Determine the (x, y) coordinate at the center of the cell enclosing the given text.  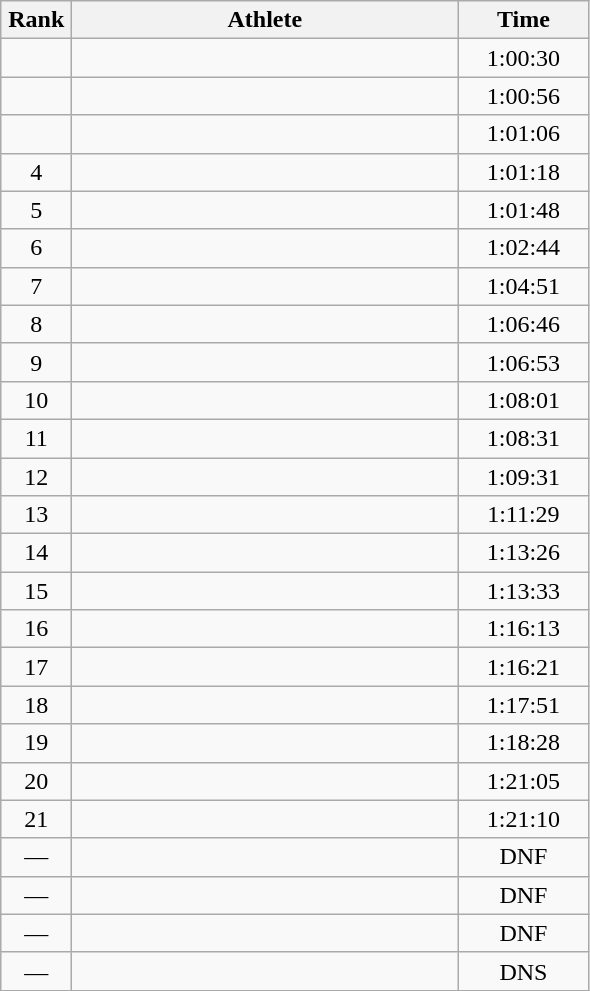
1:16:13 (524, 629)
18 (36, 705)
1:02:44 (524, 248)
1:00:30 (524, 58)
16 (36, 629)
5 (36, 210)
1:08:31 (524, 438)
12 (36, 477)
14 (36, 553)
1:01:06 (524, 134)
21 (36, 819)
Time (524, 20)
1:08:01 (524, 400)
7 (36, 286)
1:18:28 (524, 743)
1:11:29 (524, 515)
1:06:53 (524, 362)
1:16:21 (524, 667)
1:04:51 (524, 286)
6 (36, 248)
13 (36, 515)
17 (36, 667)
Athlete (265, 20)
19 (36, 743)
9 (36, 362)
20 (36, 781)
1:13:33 (524, 591)
11 (36, 438)
1:09:31 (524, 477)
1:01:18 (524, 172)
4 (36, 172)
1:21:10 (524, 819)
10 (36, 400)
1:06:46 (524, 324)
1:01:48 (524, 210)
1:13:26 (524, 553)
15 (36, 591)
8 (36, 324)
1:21:05 (524, 781)
DNS (524, 971)
Rank (36, 20)
1:00:56 (524, 96)
1:17:51 (524, 705)
